Scan for the cell matching the given text and deliver its (x, y) coordinate at center. 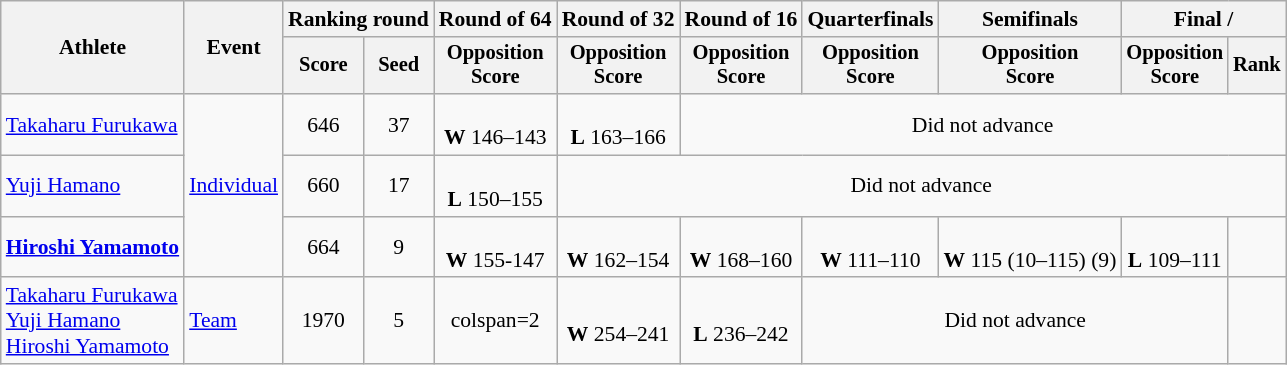
Ranking round (358, 19)
L 150–155 (496, 186)
5 (399, 322)
Rank (1257, 66)
Athlete (92, 48)
Round of 16 (742, 19)
Final / (1203, 19)
Event (234, 48)
W 155-147 (496, 248)
Quarterfinals (870, 19)
9 (399, 248)
Yuji Hamano (92, 186)
Takaharu FurukawaYuji HamanoHiroshi Yamamoto (92, 322)
Individual (234, 186)
Team (234, 322)
1970 (324, 322)
37 (399, 124)
W 146–143 (496, 124)
L 109–111 (1174, 248)
Semifinals (1030, 19)
664 (324, 248)
Seed (399, 66)
17 (399, 186)
W 111–110 (870, 248)
W 254–241 (618, 322)
Round of 32 (618, 19)
L 236–242 (742, 322)
646 (324, 124)
W 162–154 (618, 248)
Takaharu Furukawa (92, 124)
L 163–166 (618, 124)
Round of 64 (496, 19)
W 168–160 (742, 248)
660 (324, 186)
Score (324, 66)
Hiroshi Yamamoto (92, 248)
colspan=2 (496, 322)
W 115 (10–115) (9) (1030, 248)
